Locate the cell with the specified text and output its (x, y) center coordinate. 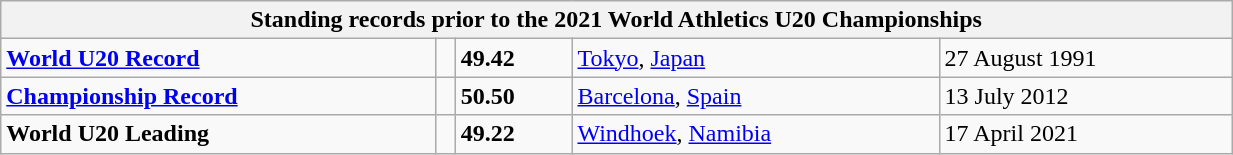
Standing records prior to the 2021 World Athletics U20 Championships (616, 20)
World U20 Leading (218, 134)
Championship Record (218, 96)
17 April 2021 (1086, 134)
49.42 (514, 58)
27 August 1991 (1086, 58)
49.22 (514, 134)
13 July 2012 (1086, 96)
50.50 (514, 96)
Windhoek, Namibia (756, 134)
World U20 Record (218, 58)
Barcelona, Spain (756, 96)
Tokyo, Japan (756, 58)
